Locate the cell with the specified text and output its (X, Y) center coordinate. 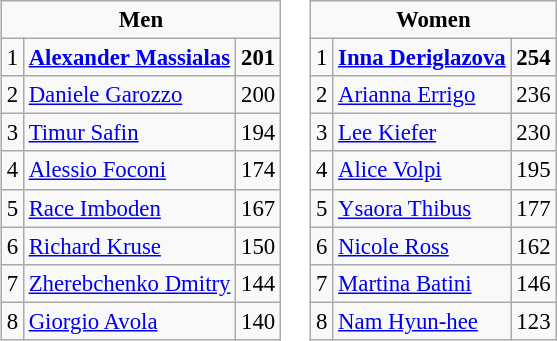
236 (534, 95)
140 (258, 321)
195 (534, 170)
Race Imboden (129, 208)
150 (258, 246)
Alice Volpi (422, 170)
254 (534, 58)
Nam Hyun-hee (422, 321)
Nicole Ross (422, 246)
144 (258, 283)
Zherebchenko Dmitry (129, 283)
174 (258, 170)
Martina Batini (422, 283)
Inna Deriglazova (422, 58)
Alessio Foconi (129, 170)
Women (434, 20)
Timur Safin (129, 133)
Arianna Errigo (422, 95)
200 (258, 95)
123 (534, 321)
146 (534, 283)
Daniele Garozzo (129, 95)
194 (258, 133)
177 (534, 208)
Richard Kruse (129, 246)
230 (534, 133)
Men (140, 20)
201 (258, 58)
Lee Kiefer (422, 133)
Giorgio Avola (129, 321)
Alexander Massialas (129, 58)
162 (534, 246)
167 (258, 208)
Ysaora Thibus (422, 208)
